Determine the [X, Y] coordinate at the center of the cell enclosing the given text.  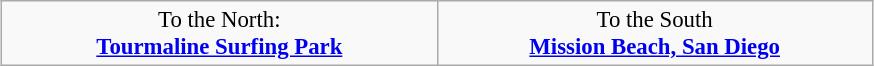
To the SouthMission Beach, San Diego [654, 34]
To the North:Tourmaline Surfing Park [220, 34]
